Find where the given text appears and provide that cell's center as [x, y] coordinate. 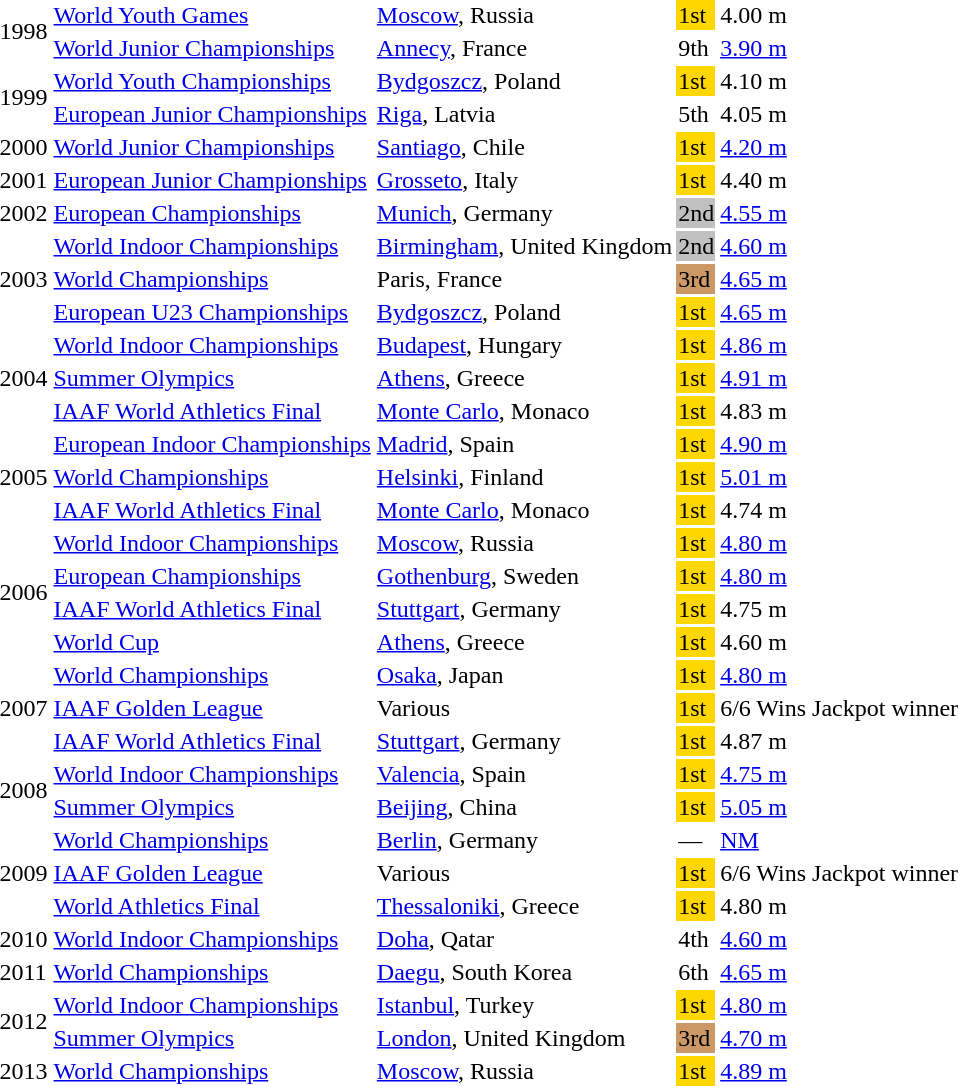
5th [696, 114]
Paris, France [524, 279]
Grosseto, Italy [524, 180]
Budapest, Hungary [524, 345]
Doha, Qatar [524, 939]
NM [764, 840]
4.05 m [764, 114]
4.91 m [764, 378]
World Youth Championships [212, 81]
6th [696, 972]
4.10 m [764, 81]
4.86 m [764, 345]
Santiago, Chile [524, 147]
Berlin, Germany [524, 840]
4.40 m [764, 180]
— [696, 840]
4.74 m [764, 510]
Madrid, Spain [524, 444]
Munich, Germany [524, 213]
Birmingham, United Kingdom [524, 246]
World Youth Games [212, 15]
Daegu, South Korea [524, 972]
Annecy, France [524, 48]
World Athletics Final [212, 906]
4.87 m [764, 741]
4.89 m [764, 1071]
4th [696, 939]
5.05 m [764, 807]
4.00 m [764, 15]
9th [696, 48]
4.90 m [764, 444]
Thessaloniki, Greece [524, 906]
London, United Kingdom [524, 1038]
4.70 m [764, 1038]
3.90 m [764, 48]
European U23 Championships [212, 312]
Valencia, Spain [524, 774]
5.01 m [764, 477]
4.20 m [764, 147]
Beijing, China [524, 807]
Riga, Latvia [524, 114]
4.55 m [764, 213]
Gothenburg, Sweden [524, 576]
4.83 m [764, 411]
Helsinki, Finland [524, 477]
World Cup [212, 642]
Osaka, Japan [524, 675]
European Indoor Championships [212, 444]
Istanbul, Turkey [524, 1005]
